Identify which cell holds the provided text, then report its (X, Y) central coordinate. 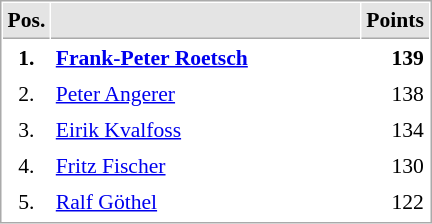
122 (396, 201)
139 (396, 57)
Fritz Fischer (206, 165)
Eirik Kvalfoss (206, 129)
3. (26, 129)
2. (26, 93)
Peter Angerer (206, 93)
134 (396, 129)
138 (396, 93)
5. (26, 201)
Ralf Göthel (206, 201)
130 (396, 165)
1. (26, 57)
Frank-Peter Roetsch (206, 57)
4. (26, 165)
Pos. (26, 21)
Points (396, 21)
